Locate the cell with the specified text and output its [x, y] center coordinate. 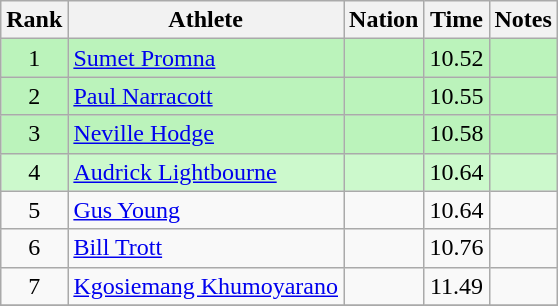
Nation [384, 20]
2 [34, 96]
Rank [34, 20]
Athlete [206, 20]
10.55 [456, 96]
Kgosiemang Khumoyarano [206, 286]
5 [34, 210]
10.52 [456, 58]
4 [34, 172]
Neville Hodge [206, 134]
Sumet Promna [206, 58]
10.76 [456, 248]
1 [34, 58]
7 [34, 286]
11.49 [456, 286]
Notes [523, 20]
Paul Narracott [206, 96]
Audrick Lightbourne [206, 172]
3 [34, 134]
Time [456, 20]
Bill Trott [206, 248]
10.58 [456, 134]
6 [34, 248]
Gus Young [206, 210]
